For the text-containing cell, return its midpoint in (x, y) coordinate format. 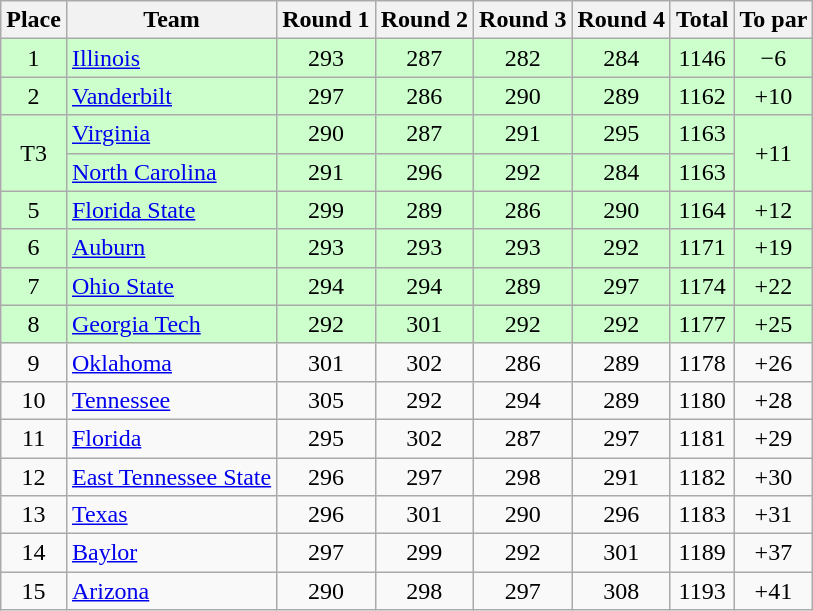
9 (34, 362)
+41 (774, 591)
Georgia Tech (171, 324)
1182 (702, 477)
Auburn (171, 248)
6 (34, 248)
1180 (702, 400)
14 (34, 553)
Florida (171, 438)
Vanderbilt (171, 96)
+22 (774, 286)
12 (34, 477)
Round 2 (424, 20)
To par (774, 20)
7 (34, 286)
+25 (774, 324)
Team (171, 20)
1 (34, 58)
305 (326, 400)
282 (523, 58)
+10 (774, 96)
Virginia (171, 134)
1183 (702, 515)
1171 (702, 248)
−6 (774, 58)
13 (34, 515)
11 (34, 438)
Round 1 (326, 20)
Oklahoma (171, 362)
15 (34, 591)
1189 (702, 553)
308 (621, 591)
+11 (774, 153)
+30 (774, 477)
+26 (774, 362)
+37 (774, 553)
+19 (774, 248)
Total (702, 20)
Texas (171, 515)
+28 (774, 400)
Ohio State (171, 286)
+31 (774, 515)
1193 (702, 591)
Place (34, 20)
5 (34, 210)
Tennessee (171, 400)
+12 (774, 210)
1177 (702, 324)
1164 (702, 210)
2 (34, 96)
Illinois (171, 58)
1174 (702, 286)
Round 4 (621, 20)
East Tennessee State (171, 477)
+29 (774, 438)
1181 (702, 438)
Florida State (171, 210)
Baylor (171, 553)
8 (34, 324)
1162 (702, 96)
1178 (702, 362)
T3 (34, 153)
10 (34, 400)
Arizona (171, 591)
North Carolina (171, 172)
1146 (702, 58)
Round 3 (523, 20)
